Locate the cell with the specified text and output its [x, y] center coordinate. 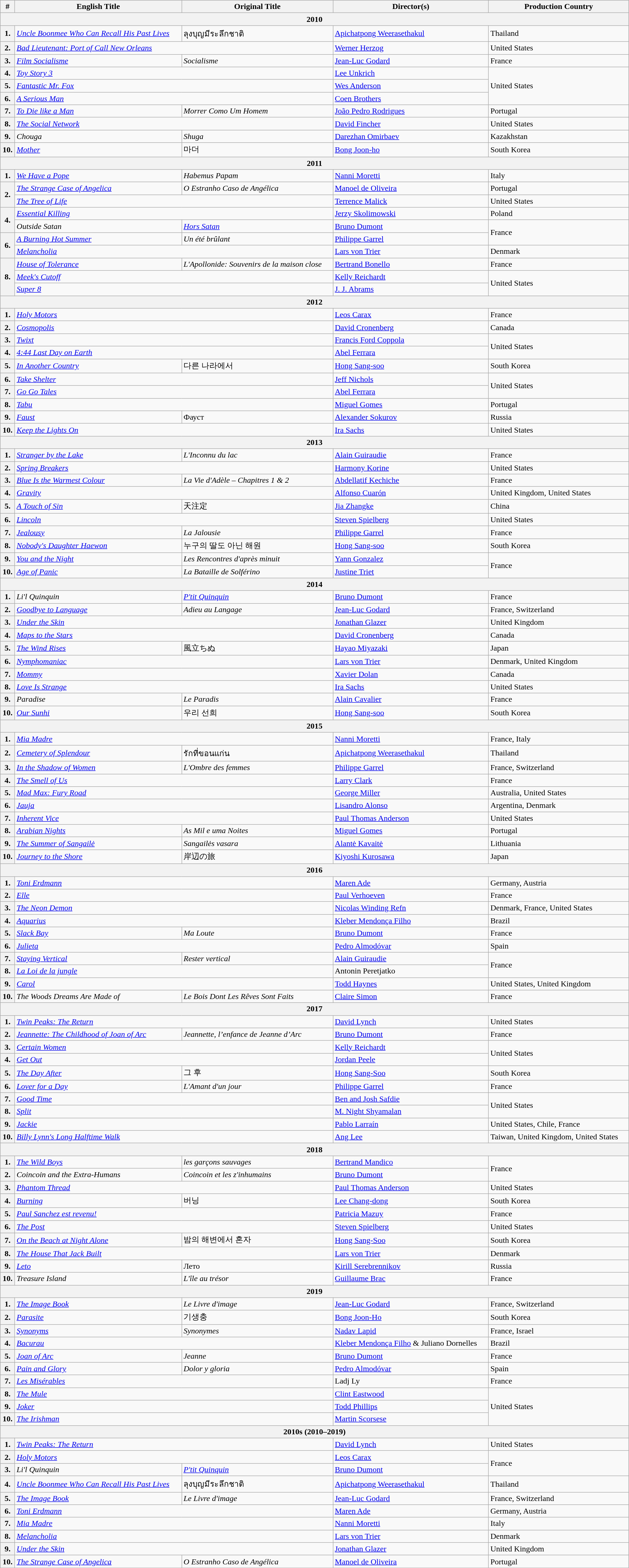
A Touch of Sin [98, 506]
Pain and Glory [98, 1369]
Habemus Papam [257, 176]
Kirill Serebrennikov [411, 1266]
L'Apollonide: Souvenirs de la maison close [257, 264]
A Serious Man [174, 99]
Nadav Lapid [411, 1331]
2013 [314, 442]
Burning [98, 1201]
João Pedro Rodrigues [411, 111]
Spring Breakers [174, 467]
2010s (2010–2019) [314, 1432]
Bad Lieutenant: Port of Call New Orleans [174, 48]
Bertrand Bonello [411, 264]
4:44 Last Day on Earth [174, 352]
Bertrand Mandico [411, 1162]
Keep the Lights On [174, 430]
Cosmopolis [174, 327]
Nymphomaniac [174, 662]
Guillaume Brac [411, 1279]
Larry Clark [411, 780]
Go Go Tales [174, 392]
Arabian Nights [98, 831]
Jerzy Skolimowski [411, 214]
Joker [174, 1406]
You and the Night [98, 559]
George Miller [411, 793]
Coen Brothers [411, 99]
Le Paradis [257, 699]
Nobody's Daughter Haewon [98, 545]
Faust [98, 417]
Martin Scorsese [411, 1419]
The Wind Rises [98, 648]
Wes Anderson [411, 86]
Jeannette, l’enfance de Jeanne d’Arc [257, 1034]
Stranger by the Lake [98, 455]
La Loi de la jungle [174, 971]
밤의 해변에서 혼자 [257, 1240]
Mommy [174, 674]
The House That Jack Built [174, 1253]
Taiwan, United Kingdom, United States [559, 1137]
La Vie d'Adèle – Chapitres 1 & 2 [257, 480]
United States, Chile, France [559, 1124]
2017 [314, 1009]
Director(s) [411, 7]
Production Country [559, 7]
The Smell of Us [174, 780]
Inherent Vice [174, 818]
Meek's Cutoff [174, 277]
Todd Phillips [411, 1406]
Rester vertical [257, 959]
2010 [314, 19]
Joan of Arc [98, 1356]
La Jalousie [257, 532]
Aquarius [174, 921]
Kleber Mendonça Filho & Juliano Dornelles [411, 1343]
Chouga [98, 136]
Staying Vertical [98, 959]
Maps to the Stars [174, 635]
Jordan Peele [411, 1059]
Coincoin and the Extra-Humans [98, 1175]
Elle [174, 895]
David Fincher [411, 124]
Love Is Strange [174, 687]
Toy Story 3 [174, 73]
Super 8 [174, 289]
Kiyoshi Kurosawa [411, 857]
Patricia Mazuy [411, 1214]
Blue Is the Warmest Colour [98, 480]
Adieu au Langage [257, 609]
Denmark, United Kingdom [559, 662]
Original Title [257, 7]
China [559, 506]
Darezhan Omirbaev [411, 136]
The Day After [98, 1073]
Australia, United States [559, 793]
Slack Bay [98, 933]
Hors Satan [257, 226]
Outside Satan [98, 226]
Good Time [174, 1099]
The Summer of Sangailė [98, 843]
United States, United Kingdom [559, 984]
Essential Killing [174, 214]
Denmark, France, United States [559, 908]
Francis Ford Coppola [411, 340]
Werner Herzog [411, 48]
L'Amant d'un jour [257, 1086]
Lee Unkrich [411, 73]
Certain Women [174, 1047]
Paul Sanchez est revenu! [174, 1214]
다른 나라에서 [257, 366]
Ben and Josh Safdie [411, 1099]
Age of Panic [98, 572]
마더 [257, 150]
Terrence Malick [411, 201]
Un été brûlant [257, 239]
Harmony Korine [411, 467]
รักที่ขอนแก่น [257, 753]
Clint Eastwood [411, 1394]
Synonymes [257, 1331]
Poland [559, 214]
Bacurau [174, 1343]
Jeff Nichols [411, 379]
Lee Chang-dong [411, 1201]
Shuga [257, 136]
L'Inconnu du lac [257, 455]
우리 선희 [257, 713]
Le Bois Dont Les Rêves Sont Faits [257, 996]
Julieta [174, 946]
Mad Max: Fury Road [174, 793]
Bong Joon-ho [411, 150]
We Have a Pope [98, 176]
Lover for a Day [98, 1086]
누구의 딸도 아닌 해원 [257, 545]
Claire Simon [411, 996]
Les Misérables [174, 1381]
Alantė Kavaitė [411, 843]
그 후 [257, 1073]
2016 [314, 870]
2019 [314, 1291]
Argentina, Denmark [559, 806]
The Mule [174, 1394]
Ma Loute [257, 933]
Hayao Miyazaki [411, 648]
Carol [174, 984]
Leto [98, 1266]
Film Socialisme [98, 61]
Фауст [257, 417]
Jia Zhangke [411, 506]
The Neon Demon [174, 908]
As Mil e uma Noites [257, 831]
Synonyms [98, 1331]
France, Italy [559, 739]
Lisandro Alonso [411, 806]
United Kingdom, United States [559, 493]
Billy Lynn's Long Halftime Walk [174, 1137]
The Woods Dreams Are Made of [98, 996]
In the Shadow of Women [98, 767]
France, Israel [559, 1331]
Alfonso Cuarón [411, 493]
Paradise [98, 699]
Jeanne [257, 1356]
Coincoin et les z'inhumains [257, 1175]
2015 [314, 726]
English Title [98, 7]
Antonin Peretjatko [411, 971]
The Irishman [174, 1419]
les garçons sauvages [257, 1162]
Nicolas Winding Refn [411, 908]
Jauja [174, 806]
Alexander Sokurov [411, 417]
Justine Triet [411, 572]
Les Rencontres d'après minuit [257, 559]
Jealousy [98, 532]
風立ちぬ [257, 648]
Лето [257, 1266]
A Burning Hot Summer [98, 239]
The Post [174, 1227]
Jackie [174, 1124]
기생충 [257, 1317]
2018 [314, 1149]
Xavier Dolan [411, 674]
Gravity [174, 493]
La Bataille de Solférino [257, 572]
Kleber Mendonça Filho [411, 921]
2012 [314, 302]
Pablo Larraín [411, 1124]
Get Out [174, 1059]
Kazakhstan [559, 136]
2014 [314, 584]
The Wild Boys [98, 1162]
Twixt [174, 340]
Lithuania [559, 843]
Cemetery of Splendour [98, 753]
Split [174, 1111]
L'île au trésor [257, 1279]
On the Beach at Night Alone [98, 1240]
Ladj Ly [411, 1381]
Bong Joon-Ho [411, 1317]
To Die like a Man [98, 111]
House of Tolerance [98, 264]
Fantastic Mr. Fox [174, 86]
Paul Verhoeven [411, 895]
Mother [98, 150]
Parasite [98, 1317]
岸辺の旅 [257, 857]
Treasure Island [98, 1279]
In Another Country [98, 366]
Abdellatif Kechiche [411, 480]
Alain Cavalier [411, 699]
The Social Network [174, 124]
Phantom Thread [174, 1187]
M. Night Shyamalan [411, 1111]
J. J. Abrams [411, 289]
Morrer Como Um Homem [257, 111]
Ang Lee [411, 1137]
# [8, 7]
Take Shelter [174, 379]
Socialisme [257, 61]
Sangailės vasara [257, 843]
Lincoln [174, 520]
Journey to the Shore [98, 857]
2011 [314, 163]
L'Ombre des femmes [257, 767]
天注定 [257, 506]
버닝 [257, 1201]
Todd Haynes [411, 984]
Jeannette: The Childhood of Joan of Arc [98, 1034]
Goodbye to Language [98, 609]
Yann Gonzalez [411, 559]
Our Sunhi [98, 713]
The Tree of Life [174, 201]
Tabu [174, 404]
Dolor y gloria [257, 1369]
